Scan for the cell matching the given text and deliver its [x, y] coordinate at center. 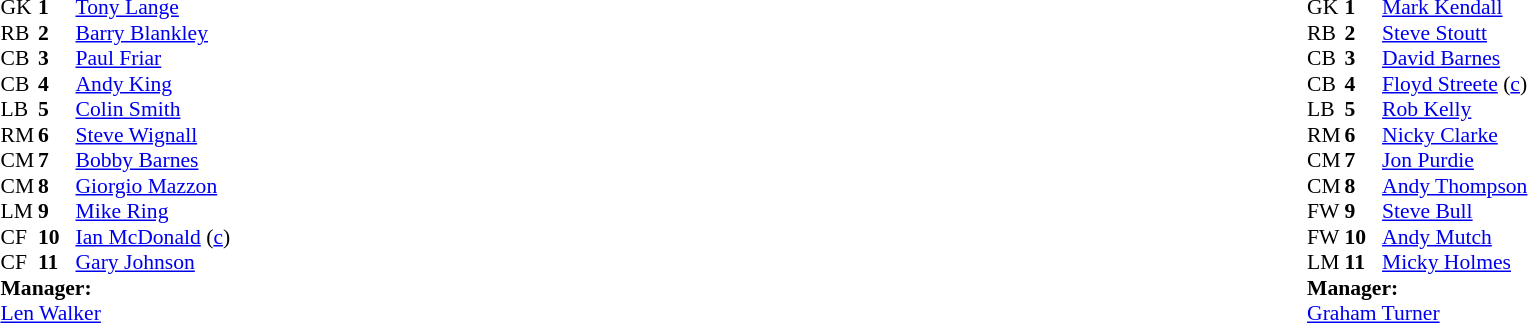
Paul Friar [154, 59]
Bobby Barnes [154, 161]
Ian McDonald (c) [154, 237]
Colin Smith [154, 109]
Rob Kelly [1454, 109]
Mike Ring [154, 211]
Floyd Streete (c) [1454, 84]
Steve Stoutt [1454, 33]
Andy Mutch [1454, 237]
Andy King [154, 84]
David Barnes [1454, 59]
Gary Johnson [154, 263]
Micky Holmes [1454, 263]
Barry Blankley [154, 33]
Andy Thompson [1454, 186]
Steve Wignall [154, 135]
Steve Bull [1454, 211]
Giorgio Mazzon [154, 186]
Jon Purdie [1454, 161]
Nicky Clarke [1454, 135]
